Identify which cell holds the provided text, then report its [x, y] central coordinate. 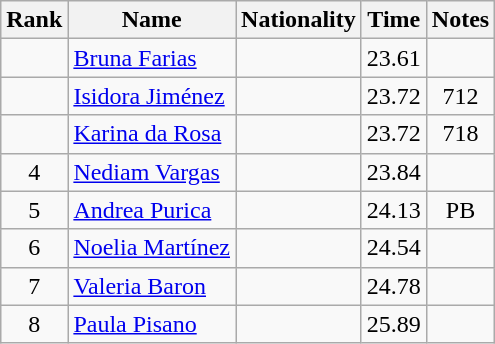
25.89 [394, 324]
Isidora Jiménez [152, 96]
Andrea Purica [152, 210]
Karina da Rosa [152, 134]
Bruna Farias [152, 58]
Nediam Vargas [152, 172]
6 [34, 248]
Valeria Baron [152, 286]
24.54 [394, 248]
23.61 [394, 58]
Notes [460, 20]
Nationality [299, 20]
Name [152, 20]
8 [34, 324]
PB [460, 210]
24.78 [394, 286]
Noelia Martínez [152, 248]
5 [34, 210]
712 [460, 96]
Paula Pisano [152, 324]
718 [460, 134]
7 [34, 286]
4 [34, 172]
23.84 [394, 172]
Rank [34, 20]
Time [394, 20]
24.13 [394, 210]
